Scan for the cell matching the given text and deliver its [x, y] coordinate at center. 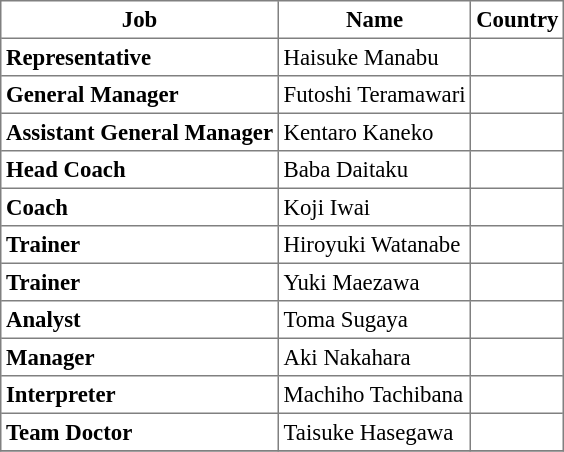
Coach [140, 207]
Interpreter [140, 395]
Aki Nakahara [374, 357]
Haisuke Manabu [374, 57]
Toma Sugaya [374, 320]
Hiroyuki Watanabe [374, 245]
Yuki Maezawa [374, 282]
Machiho Tachibana [374, 395]
Manager [140, 357]
Country [518, 20]
Koji Iwai [374, 207]
Futoshi Teramawari [374, 95]
General Manager [140, 95]
Team Doctor [140, 432]
Taisuke Hasegawa [374, 432]
Assistant General Manager [140, 132]
Head Coach [140, 170]
Job [140, 20]
Name [374, 20]
Kentaro Kaneko [374, 132]
Analyst [140, 320]
Representative [140, 57]
Baba Daitaku [374, 170]
